Scan for the cell matching the given text and deliver its [x, y] coordinate at center. 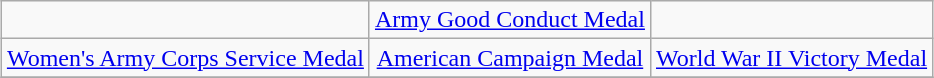
Women's Army Corps Service Medal [185, 58]
Army Good Conduct Medal [510, 20]
World War II Victory Medal [791, 58]
American Campaign Medal [510, 58]
